Provide the (X, Y) coordinate of the cell's center where the given text is located.  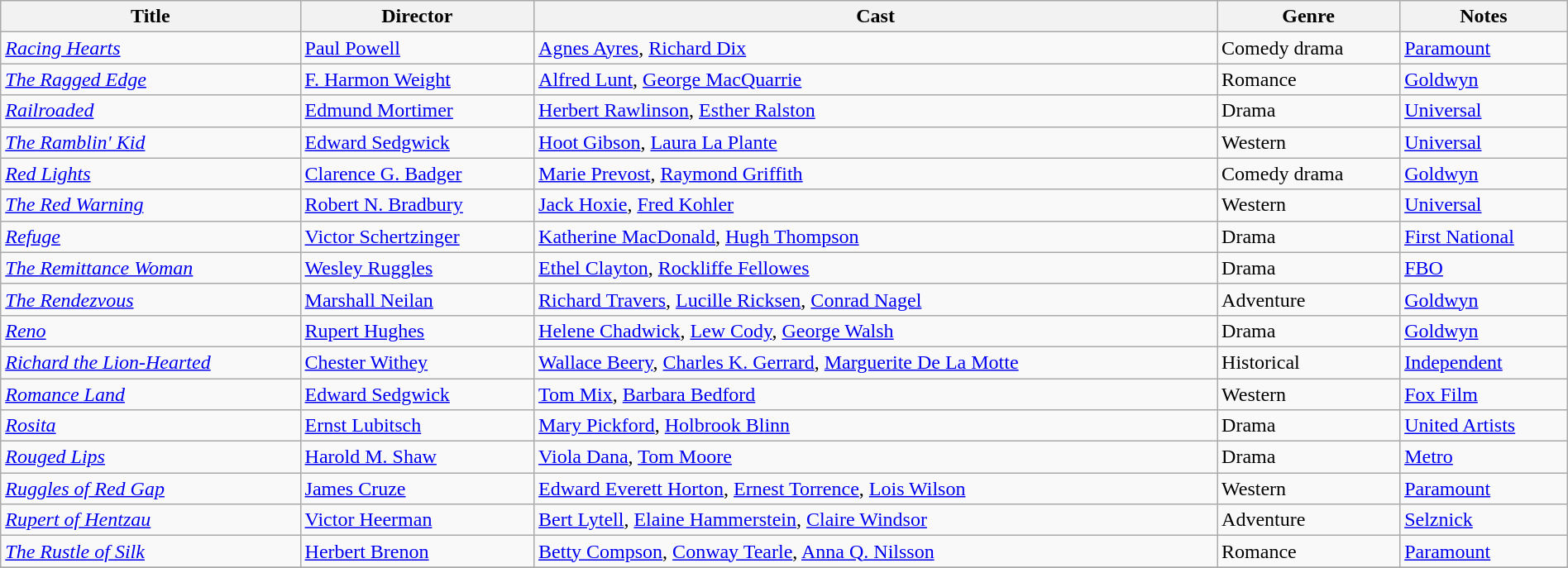
The Rustle of Silk (151, 551)
Clarence G. Badger (417, 174)
Victor Schertzinger (417, 236)
Ruggles of Red Gap (151, 489)
F. Harmon Weight (417, 79)
Red Lights (151, 174)
Marie Prevost, Raymond Griffith (876, 174)
Selznick (1484, 520)
The Ramblin' Kid (151, 142)
Hoot Gibson, Laura La Plante (876, 142)
FBO (1484, 268)
Fox Film (1484, 394)
Robert N. Bradbury (417, 205)
Agnes Ayres, Richard Dix (876, 48)
Viola Dana, Tom Moore (876, 457)
The Red Warning (151, 205)
Rouged Lips (151, 457)
Bert Lytell, Elaine Hammerstein, Claire Windsor (876, 520)
Rosita (151, 426)
Herbert Brenon (417, 551)
Marshall Neilan (417, 299)
Paul Powell (417, 48)
Refuge (151, 236)
Betty Compson, Conway Tearle, Anna Q. Nilsson (876, 551)
Herbert Rawlinson, Esther Ralston (876, 111)
Wesley Ruggles (417, 268)
Katherine MacDonald, Hugh Thompson (876, 236)
The Remittance Woman (151, 268)
United Artists (1484, 426)
Jack Hoxie, Fred Kohler (876, 205)
Railroaded (151, 111)
Ethel Clayton, Rockliffe Fellowes (876, 268)
Helene Chadwick, Lew Cody, George Walsh (876, 331)
Richard the Lion-Hearted (151, 362)
Racing Hearts (151, 48)
Edward Everett Horton, Ernest Torrence, Lois Wilson (876, 489)
Tom Mix, Barbara Bedford (876, 394)
Alfred Lunt, George MacQuarrie (876, 79)
Harold M. Shaw (417, 457)
Wallace Beery, Charles K. Gerrard, Marguerite De La Motte (876, 362)
Ernst Lubitsch (417, 426)
Victor Heerman (417, 520)
Historical (1308, 362)
Title (151, 17)
Metro (1484, 457)
Genre (1308, 17)
Rupert Hughes (417, 331)
Richard Travers, Lucille Ricksen, Conrad Nagel (876, 299)
Rupert of Hentzau (151, 520)
Cast (876, 17)
Romance Land (151, 394)
Edmund Mortimer (417, 111)
The Rendezvous (151, 299)
The Ragged Edge (151, 79)
Notes (1484, 17)
Reno (151, 331)
Director (417, 17)
James Cruze (417, 489)
First National (1484, 236)
Mary Pickford, Holbrook Blinn (876, 426)
Independent (1484, 362)
Chester Withey (417, 362)
